Find where the given text appears and provide that cell's center as [x, y] coordinate. 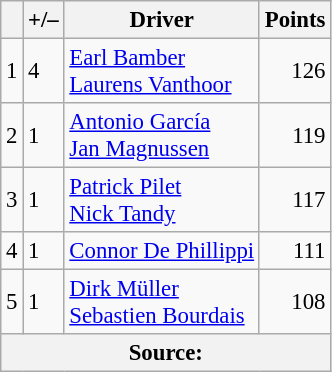
Dirk Müller Sebastien Bourdais [162, 302]
Connor De Phillippi [162, 251]
Antonio García Jan Magnussen [162, 136]
3 [12, 200]
108 [294, 302]
Source: [166, 353]
+/– [44, 20]
111 [294, 251]
126 [294, 72]
5 [12, 302]
Patrick Pilet Nick Tandy [162, 200]
2 [12, 136]
Earl Bamber Laurens Vanthoor [162, 72]
Driver [162, 20]
117 [294, 200]
119 [294, 136]
Points [294, 20]
